Pinpoint the cell where the given text exists, returning its [X, Y] midpoint coordinate. 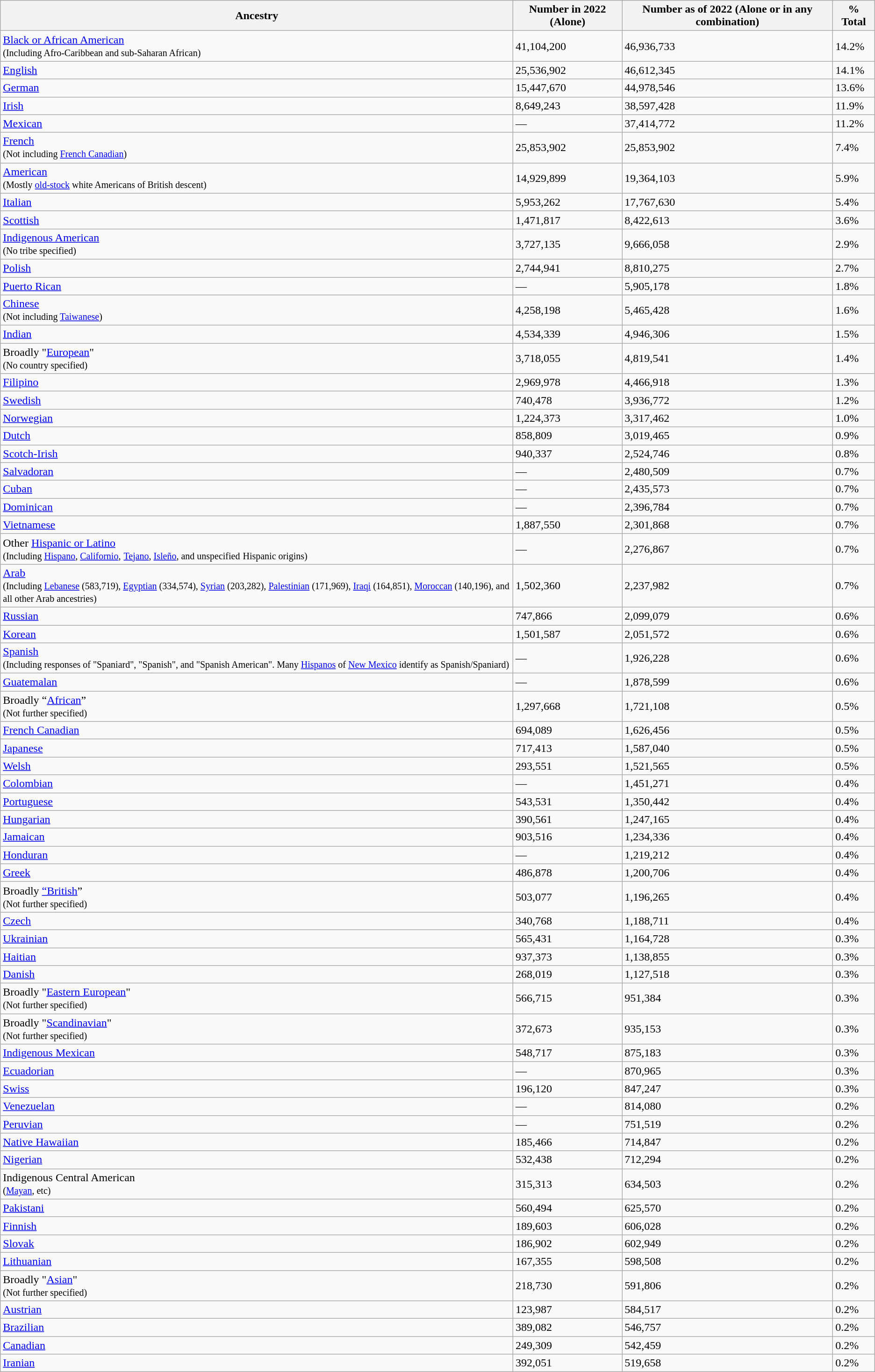
Broadly “British”(Not further specified) [257, 897]
Broadly "European"(No country specified) [257, 358]
Vietnamese [257, 525]
1,297,668 [567, 706]
389,082 [567, 1328]
1,878,599 [727, 682]
751,519 [727, 1124]
Number as of 2022 (Alone or in any combination) [727, 16]
1,501,587 [567, 634]
1,164,728 [727, 939]
1.5% [854, 334]
3.6% [854, 220]
1,200,706 [727, 873]
Number in 2022 (Alone) [567, 16]
Greek [257, 873]
Salvadoran [257, 471]
1,471,817 [567, 220]
Spanish(Including responses of "Spaniard", "Spanish", and "Spanish American". Many Hispanos of New Mexico identify as Spanish/Spaniard) [257, 658]
1,234,336 [727, 837]
Chinese(Not including Taiwanese) [257, 311]
5.4% [854, 202]
937,373 [567, 956]
Canadian [257, 1345]
Black or African American(Including Afro-Caribbean and sub-Saharan African) [257, 46]
Ukrainian [257, 939]
Cuban [257, 489]
Brazilian [257, 1328]
38,597,428 [727, 106]
268,019 [567, 975]
694,089 [567, 730]
3,727,135 [567, 244]
858,809 [567, 436]
Peruvian [257, 1124]
Danish [257, 975]
Ecuadorian [257, 1071]
15,447,670 [567, 88]
American(Mostly old-stock white Americans of British descent) [257, 178]
Indigenous American(No tribe specified) [257, 244]
19,364,103 [727, 178]
1,219,212 [727, 855]
634,503 [727, 1184]
Broadly "Scandinavian"(Not further specified) [257, 1029]
2,276,867 [727, 549]
Pakistani [257, 1208]
Indian [257, 334]
Irish [257, 106]
1.2% [854, 400]
French(Not including French Canadian) [257, 148]
14,929,899 [567, 178]
1,451,271 [727, 784]
2,051,572 [727, 634]
3,019,465 [727, 436]
1,626,456 [727, 730]
189,603 [567, 1226]
3,317,462 [727, 418]
2.7% [854, 268]
Broadly “African”(Not further specified) [257, 706]
565,431 [567, 939]
4,466,918 [727, 383]
0.9% [854, 436]
717,413 [567, 748]
598,508 [727, 1261]
Broadly "Eastern European"(Not further specified) [257, 999]
714,847 [727, 1142]
392,051 [567, 1363]
625,570 [727, 1208]
Puerto Rican [257, 286]
123,987 [567, 1310]
1,247,165 [727, 819]
Broadly "Asian"(Not further specified) [257, 1285]
Swedish [257, 400]
Colombian [257, 784]
Finnish [257, 1226]
1,502,360 [567, 585]
8,422,613 [727, 220]
519,658 [727, 1363]
25,536,902 [567, 70]
41,104,200 [567, 46]
1,587,040 [727, 748]
13.6% [854, 88]
185,466 [567, 1142]
37,414,772 [727, 123]
44,978,546 [727, 88]
14.2% [854, 46]
Ancestry [257, 16]
2,524,746 [727, 454]
293,551 [567, 766]
218,730 [567, 1285]
1.6% [854, 311]
% Total [854, 16]
2.9% [854, 244]
4,819,541 [727, 358]
566,715 [567, 999]
1,721,108 [727, 706]
11.9% [854, 106]
486,878 [567, 873]
740,478 [567, 400]
Portuguese [257, 802]
4,946,306 [727, 334]
940,337 [567, 454]
2,396,784 [727, 507]
8,810,275 [727, 268]
9,666,058 [727, 244]
543,531 [567, 802]
Jamaican [257, 837]
2,099,079 [727, 616]
712,294 [727, 1160]
602,949 [727, 1243]
1,521,565 [727, 766]
11.2% [854, 123]
Other Hispanic or Latino(Including Hispano, Californio, Tejano, Isleño, and unspecified Hispanic origins) [257, 549]
1,138,855 [727, 956]
Indigenous Mexican [257, 1053]
591,806 [727, 1285]
186,902 [567, 1243]
7.4% [854, 148]
1,887,550 [567, 525]
847,247 [727, 1089]
0.8% [854, 454]
Austrian [257, 1310]
Slovak [257, 1243]
Scottish [257, 220]
2,435,573 [727, 489]
Filipino [257, 383]
1,224,373 [567, 418]
Norwegian [257, 418]
606,028 [727, 1226]
503,077 [567, 897]
Honduran [257, 855]
4,534,339 [567, 334]
548,717 [567, 1053]
1.8% [854, 286]
1,926,228 [727, 658]
5,905,178 [727, 286]
747,866 [567, 616]
2,744,941 [567, 268]
Venezuelan [257, 1106]
2,301,868 [727, 525]
Czech [257, 921]
390,561 [567, 819]
2,480,509 [727, 471]
3,718,055 [567, 358]
5,953,262 [567, 202]
Dutch [257, 436]
5,465,428 [727, 311]
5.9% [854, 178]
14.1% [854, 70]
Guatemalan [257, 682]
Italian [257, 202]
951,384 [727, 999]
Japanese [257, 748]
560,494 [567, 1208]
875,183 [727, 1053]
17,767,630 [727, 202]
1,350,442 [727, 802]
1,188,711 [727, 921]
Polish [257, 268]
814,080 [727, 1106]
3,936,772 [727, 400]
Native Hawaiian [257, 1142]
Korean [257, 634]
German [257, 88]
196,120 [567, 1089]
546,757 [727, 1328]
8,649,243 [567, 106]
1,127,518 [727, 975]
Mexican [257, 123]
167,355 [567, 1261]
Scotch-Irish [257, 454]
584,517 [727, 1310]
1,196,265 [727, 897]
46,612,345 [727, 70]
Swiss [257, 1089]
532,438 [567, 1160]
Nigerian [257, 1160]
340,768 [567, 921]
Haitian [257, 956]
French Canadian [257, 730]
Dominican [257, 507]
1.3% [854, 383]
Welsh [257, 766]
Russian [257, 616]
542,459 [727, 1345]
Indigenous Central American(Mayan, etc) [257, 1184]
Iranian [257, 1363]
46,936,733 [727, 46]
1.0% [854, 418]
372,673 [567, 1029]
2,969,978 [567, 383]
Lithuanian [257, 1261]
870,965 [727, 1071]
903,516 [567, 837]
935,153 [727, 1029]
English [257, 70]
315,313 [567, 1184]
4,258,198 [567, 311]
249,309 [567, 1345]
1.4% [854, 358]
2,237,982 [727, 585]
Hungarian [257, 819]
